Locate the cell with the specified text and output its (x, y) center coordinate. 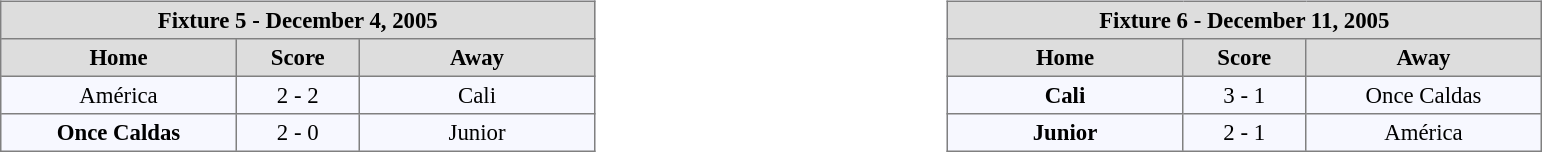
Fixture 5 - December 4, 2005 (298, 20)
2 - 1 (1244, 133)
2 - 2 (298, 95)
2 - 0 (298, 133)
3 - 1 (1244, 95)
Fixture 6 - December 11, 2005 (1244, 20)
